Extract the [x, y] coordinate from the center of the cell holding the provided text.  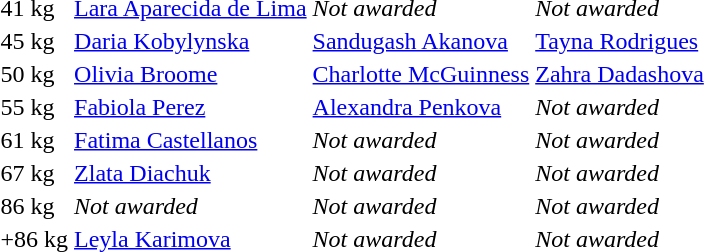
Daria Kobylynska [191, 41]
Fatima Castellanos [191, 140]
Alexandra Penkova [421, 107]
Olivia Broome [191, 74]
Fabiola Perez [191, 107]
Zlata Diachuk [191, 173]
Sandugash Akanova [421, 41]
Charlotte McGuinness [421, 74]
